Pinpoint the cell where the given text exists, returning its (x, y) midpoint coordinate. 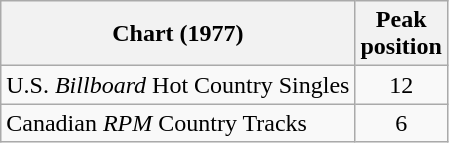
U.S. Billboard Hot Country Singles (178, 85)
Peakposition (401, 34)
12 (401, 85)
Chart (1977) (178, 34)
6 (401, 123)
Canadian RPM Country Tracks (178, 123)
